Scan for the cell matching the given text and deliver its (x, y) coordinate at center. 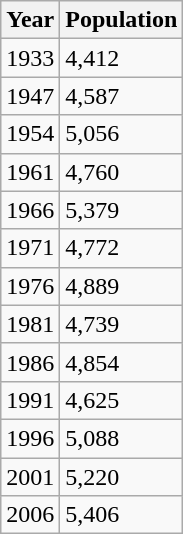
Year (30, 20)
1991 (30, 400)
2001 (30, 477)
4,854 (122, 362)
1986 (30, 362)
5,088 (122, 438)
5,406 (122, 515)
5,220 (122, 477)
1996 (30, 438)
4,412 (122, 58)
1947 (30, 96)
2006 (30, 515)
4,587 (122, 96)
4,760 (122, 172)
1966 (30, 210)
1961 (30, 172)
4,772 (122, 248)
1933 (30, 58)
1981 (30, 324)
5,379 (122, 210)
4,625 (122, 400)
4,889 (122, 286)
4,739 (122, 324)
1971 (30, 248)
1954 (30, 134)
Population (122, 20)
5,056 (122, 134)
1976 (30, 286)
